For the text-containing cell, return its midpoint in [X, Y] coordinate format. 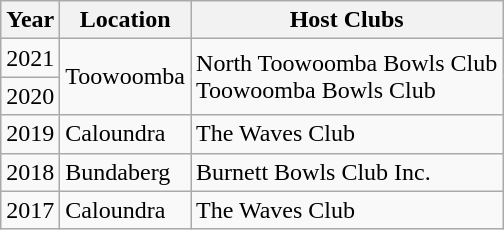
Burnett Bowls Club Inc. [347, 172]
Host Clubs [347, 20]
Year [30, 20]
North Toowoomba Bowls ClubToowoomba Bowls Club [347, 77]
Toowoomba [126, 77]
2017 [30, 210]
2018 [30, 172]
Bundaberg [126, 172]
2020 [30, 96]
2019 [30, 134]
2021 [30, 58]
Location [126, 20]
